Pinpoint the cell where the given text exists, returning its (X, Y) midpoint coordinate. 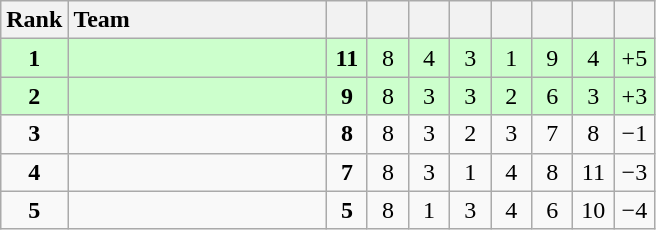
−1 (634, 134)
+3 (634, 96)
10 (594, 210)
Rank (34, 20)
−3 (634, 172)
−4 (634, 210)
+5 (634, 58)
Team (198, 20)
